Locate the cell with the specified text and output its [x, y] center coordinate. 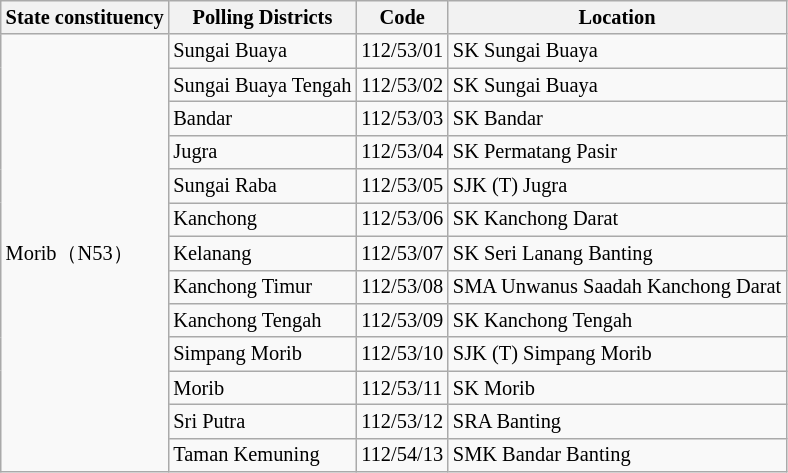
SJK (T) Jugra [617, 186]
112/53/11 [402, 388]
112/53/08 [402, 287]
Sungai Buaya [262, 51]
Morib [262, 388]
Taman Kemuning [262, 455]
SK Morib [617, 388]
Simpang Morib [262, 354]
Morib（N53） [85, 253]
SK Kanchong Tengah [617, 320]
112/53/03 [402, 118]
SK Bandar [617, 118]
112/53/09 [402, 320]
SK Kanchong Darat [617, 219]
SK Permatang Pasir [617, 152]
Kanchong Timur [262, 287]
112/54/13 [402, 455]
112/53/06 [402, 219]
SMK Bandar Banting [617, 455]
Sri Putra [262, 421]
112/53/07 [402, 253]
Sungai Buaya Tengah [262, 85]
Kanchong [262, 219]
Code [402, 17]
112/53/04 [402, 152]
112/53/01 [402, 51]
112/53/05 [402, 186]
112/53/02 [402, 85]
SK Seri Lanang Banting [617, 253]
Sungai Raba [262, 186]
SMA Unwanus Saadah Kanchong Darat [617, 287]
SJK (T) Simpang Morib [617, 354]
SRA Banting [617, 421]
Kelanang [262, 253]
112/53/10 [402, 354]
Polling Districts [262, 17]
Jugra [262, 152]
Kanchong Tengah [262, 320]
112/53/12 [402, 421]
State constituency [85, 17]
Bandar [262, 118]
Location [617, 17]
